Return [x, y] of the center of cell containing provided text 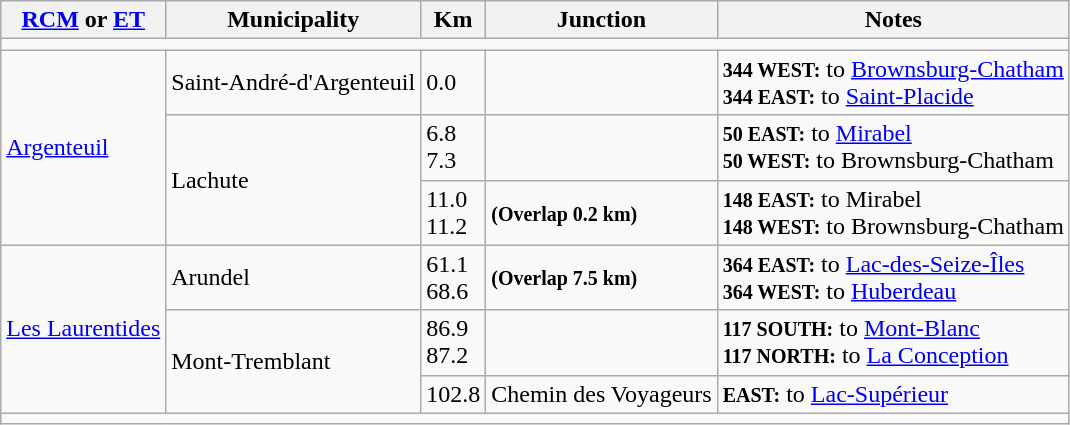
364 EAST: to Lac-des-Seize-Îles 364 WEST: to Huberdeau [893, 278]
Saint-André-d'Argenteuil [294, 82]
Lachute [294, 180]
Km [454, 20]
11.0 11.2 [454, 212]
61.1 68.6 [454, 278]
148 EAST: to Mirabel 148 WEST: to Brownsburg-Chatham [893, 212]
344 WEST: to Brownsburg-Chatham 344 EAST: to Saint-Placide [893, 82]
117 SOUTH: to Mont-Blanc 117 NORTH: to La Conception [893, 342]
6.8 7.3 [454, 148]
50 EAST: to Mirabel 50 WEST: to Brownsburg-Chatham [893, 148]
RCM or ET [84, 20]
(Overlap 0.2 km) [602, 212]
Notes [893, 20]
(Overlap 7.5 km) [602, 278]
0.0 [454, 82]
Junction [602, 20]
86.9 87.2 [454, 342]
Mont-Tremblant [294, 362]
Municipality [294, 20]
Chemin des Voyageurs [602, 394]
EAST: to Lac-Supérieur [893, 394]
Arundel [294, 278]
Argenteuil [84, 148]
102.8 [454, 394]
Les Laurentides [84, 329]
